Find where the given text appears and provide that cell's center as [x, y] coordinate. 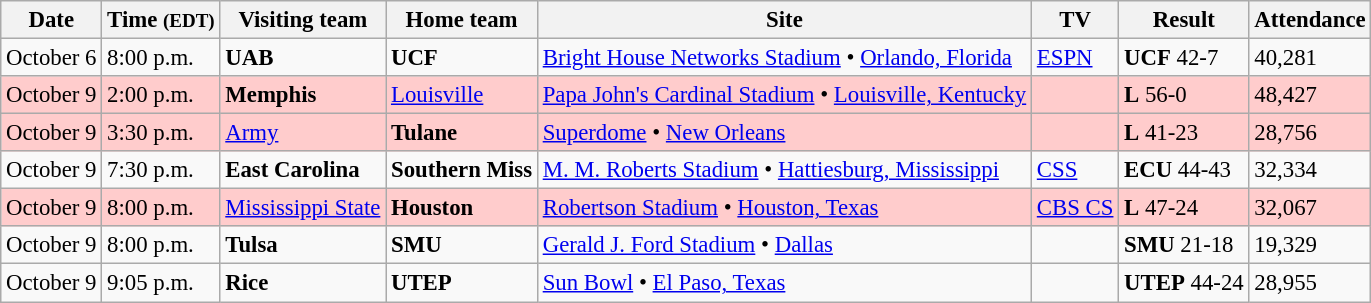
7:30 p.m. [161, 170]
L 47-24 [1184, 208]
Sun Bowl • El Paso, Texas [784, 283]
L 56-0 [1184, 95]
Army [303, 133]
Gerald J. Ford Stadium • Dallas [784, 245]
Papa John's Cardinal Stadium • Louisville, Kentucky [784, 95]
19,329 [1310, 245]
3:30 p.m. [161, 133]
40,281 [1310, 58]
UTEP 44-24 [1184, 283]
Robertson Stadium • Houston, Texas [784, 208]
Site [784, 20]
October 6 [52, 58]
2:00 p.m. [161, 95]
Home team [462, 20]
32,334 [1310, 170]
Tulane [462, 133]
28,955 [1310, 283]
East Carolina [303, 170]
M. M. Roberts Stadium • Hattiesburg, Mississippi [784, 170]
Date [52, 20]
28,756 [1310, 133]
32,067 [1310, 208]
Tulsa [303, 245]
Southern Miss [462, 170]
Mississippi State [303, 208]
Time (EDT) [161, 20]
UCF [462, 58]
SMU [462, 245]
Louisville [462, 95]
Superdome • New Orleans [784, 133]
Attendance [1310, 20]
ESPN [1076, 58]
UAB [303, 58]
Result [1184, 20]
Visiting team [303, 20]
Memphis [303, 95]
TV [1076, 20]
L 41-23 [1184, 133]
Rice [303, 283]
48,427 [1310, 95]
ECU 44-43 [1184, 170]
UCF 42-7 [1184, 58]
9:05 p.m. [161, 283]
Bright House Networks Stadium • Orlando, Florida [784, 58]
SMU 21-18 [1184, 245]
CBS CS [1076, 208]
CSS [1076, 170]
UTEP [462, 283]
Houston [462, 208]
